Identify which cell holds the provided text, then report its [X, Y] central coordinate. 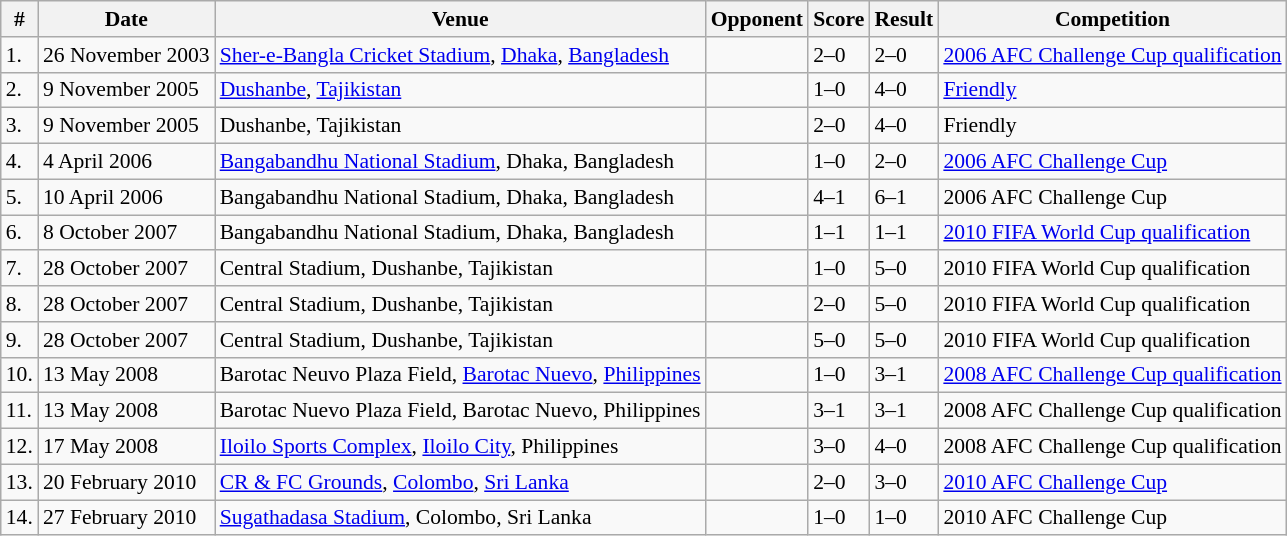
2. [20, 90]
10 April 2006 [126, 197]
Competition [1112, 19]
12. [20, 447]
Venue [460, 19]
4 April 2006 [126, 162]
2006 AFC Challenge Cup qualification [1112, 55]
Result [904, 19]
Sugathadasa Stadium, Colombo, Sri Lanka [460, 518]
Opponent [758, 19]
Barotac Neuvo Plaza Field, Barotac Nuevo, Philippines [460, 375]
4. [20, 162]
3. [20, 126]
17 May 2008 [126, 447]
13. [20, 482]
14. [20, 518]
Iloilo Sports Complex, Iloilo City, Philippines [460, 447]
6. [20, 233]
27 February 2010 [126, 518]
11. [20, 411]
Barotac Nuevo Plaza Field, Barotac Nuevo, Philippines [460, 411]
1. [20, 55]
5. [20, 197]
# [20, 19]
7. [20, 269]
8. [20, 304]
Date [126, 19]
Score [838, 19]
Sher-e-Bangla Cricket Stadium, Dhaka, Bangladesh [460, 55]
9. [20, 340]
4–1 [838, 197]
8 October 2007 [126, 233]
6–1 [904, 197]
10. [20, 375]
26 November 2003 [126, 55]
CR & FC Grounds, Colombo, Sri Lanka [460, 482]
20 February 2010 [126, 482]
